Detect which cell encompasses the target text, then output its (X, Y) center coordinate. 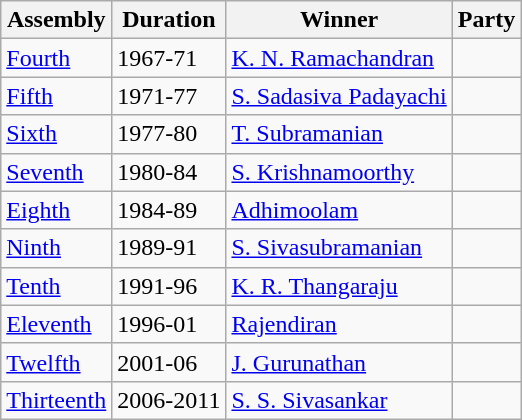
Eleventh (56, 324)
S. Sadasiva Padayachi (339, 96)
Duration (169, 20)
Rajendiran (339, 324)
Winner (339, 20)
K. N. Ramachandran (339, 58)
Seventh (56, 172)
Adhimoolam (339, 210)
2001-06 (169, 362)
Thirteenth (56, 400)
1980-84 (169, 172)
Fourth (56, 58)
K. R. Thangaraju (339, 286)
Eighth (56, 210)
Party (486, 20)
1984-89 (169, 210)
Tenth (56, 286)
1989-91 (169, 248)
T. Subramanian (339, 134)
S. Krishnamoorthy (339, 172)
Assembly (56, 20)
1991-96 (169, 286)
1967-71 (169, 58)
1971-77 (169, 96)
1977-80 (169, 134)
Sixth (56, 134)
1996-01 (169, 324)
S. Sivasubramanian (339, 248)
2006-2011 (169, 400)
Ninth (56, 248)
J. Gurunathan (339, 362)
S. S. Sivasankar (339, 400)
Fifth (56, 96)
Twelfth (56, 362)
